Return [x, y] of the center of cell containing provided text 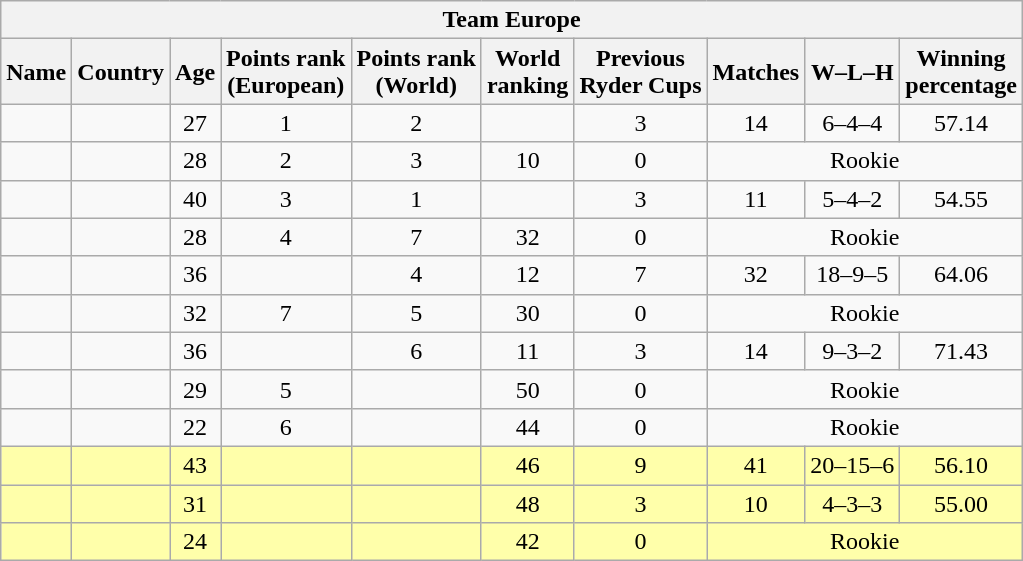
54.55 [962, 199]
12 [527, 275]
56.10 [962, 465]
Name [36, 72]
40 [196, 199]
9 [640, 465]
24 [196, 542]
29 [196, 389]
41 [756, 465]
Matches [756, 72]
W–L–H [852, 72]
46 [527, 465]
18–9–5 [852, 275]
50 [527, 389]
5–4–2 [852, 199]
6–4–4 [852, 123]
Age [196, 72]
42 [527, 542]
55.00 [962, 503]
44 [527, 427]
31 [196, 503]
Points rank(European) [286, 72]
48 [527, 503]
30 [527, 313]
43 [196, 465]
22 [196, 427]
9–3–2 [852, 351]
27 [196, 123]
Country [121, 72]
71.43 [962, 351]
4–3–3 [852, 503]
Winningpercentage [962, 72]
Points rank(World) [416, 72]
64.06 [962, 275]
PreviousRyder Cups [640, 72]
20–15–6 [852, 465]
Team Europe [512, 20]
57.14 [962, 123]
Worldranking [527, 72]
